Output the (x, y) coordinate of the center of the cell containing the given text.  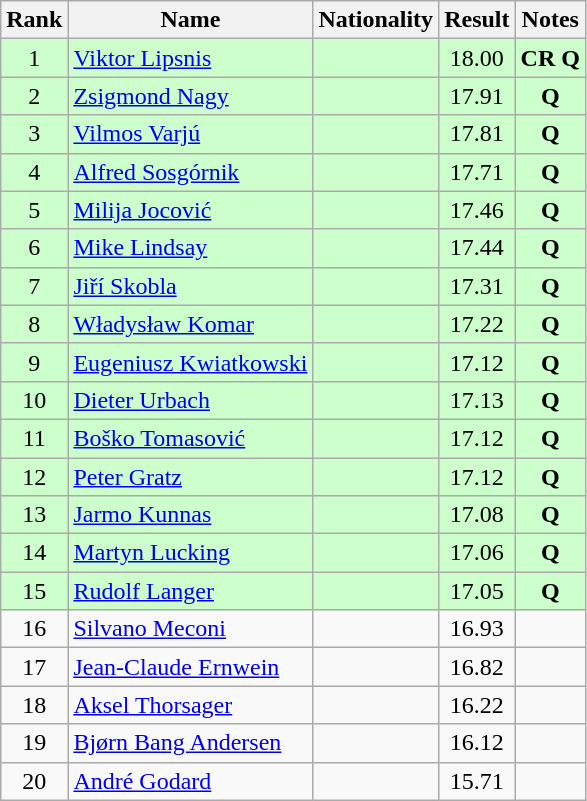
Jean-Claude Ernwein (190, 667)
Boško Tomasović (190, 438)
17.06 (477, 553)
Jiří Skobla (190, 286)
Vilmos Varjú (190, 134)
Bjørn Bang Andersen (190, 743)
20 (34, 781)
12 (34, 477)
Alfred Sosgórnik (190, 172)
17.08 (477, 515)
Name (190, 20)
16 (34, 629)
19 (34, 743)
17.91 (477, 96)
5 (34, 210)
17.71 (477, 172)
17.44 (477, 248)
15.71 (477, 781)
Władysław Komar (190, 324)
Jarmo Kunnas (190, 515)
17.46 (477, 210)
17.81 (477, 134)
18 (34, 705)
1 (34, 58)
Silvano Meconi (190, 629)
6 (34, 248)
16.93 (477, 629)
Martyn Lucking (190, 553)
Peter Gratz (190, 477)
16.12 (477, 743)
Nationality (376, 20)
3 (34, 134)
11 (34, 438)
Rudolf Langer (190, 591)
Result (477, 20)
CR Q (550, 58)
7 (34, 286)
16.22 (477, 705)
Eugeniusz Kwiatkowski (190, 362)
Dieter Urbach (190, 400)
17.31 (477, 286)
2 (34, 96)
14 (34, 553)
Viktor Lipsnis (190, 58)
13 (34, 515)
Rank (34, 20)
18.00 (477, 58)
9 (34, 362)
Aksel Thorsager (190, 705)
17.13 (477, 400)
16.82 (477, 667)
17 (34, 667)
8 (34, 324)
17.22 (477, 324)
Notes (550, 20)
15 (34, 591)
Zsigmond Nagy (190, 96)
Mike Lindsay (190, 248)
4 (34, 172)
10 (34, 400)
Milija Jocović (190, 210)
17.05 (477, 591)
André Godard (190, 781)
